Determine the [X, Y] coordinate at the center of the cell enclosing the given text.  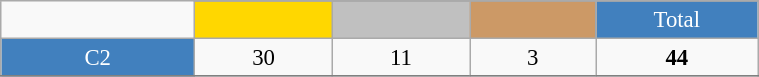
Total [677, 20]
11 [402, 58]
30 [264, 58]
C2 [98, 58]
3 [533, 58]
44 [677, 58]
